Return (x, y) of the center of cell containing provided text 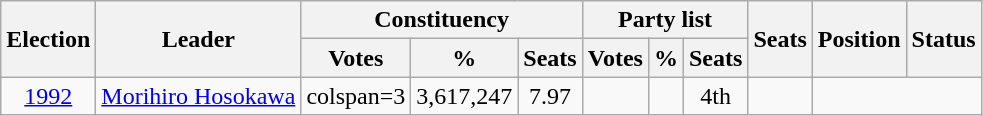
7.97 (550, 96)
3,617,247 (464, 96)
4th (715, 96)
Party list (665, 20)
Constituency (442, 20)
Morihiro Hosokawa (198, 96)
Position (859, 39)
Status (944, 39)
Election (48, 39)
1992 (48, 96)
Leader (198, 39)
colspan=3 (356, 96)
